Identify which cell holds the provided text, then report its (x, y) central coordinate. 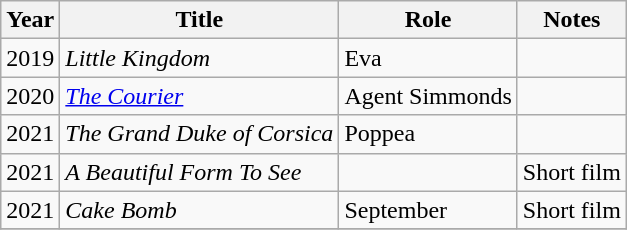
A Beautiful Form To See (200, 172)
Notes (572, 20)
2019 (30, 58)
Title (200, 20)
September (428, 210)
Agent Simmonds (428, 96)
2020 (30, 96)
Year (30, 20)
Eva (428, 58)
Poppea (428, 134)
Cake Bomb (200, 210)
Little Kingdom (200, 58)
Role (428, 20)
The Grand Duke of Corsica (200, 134)
The Courier (200, 96)
